Find where the given text appears and provide that cell's center as (X, Y) coordinate. 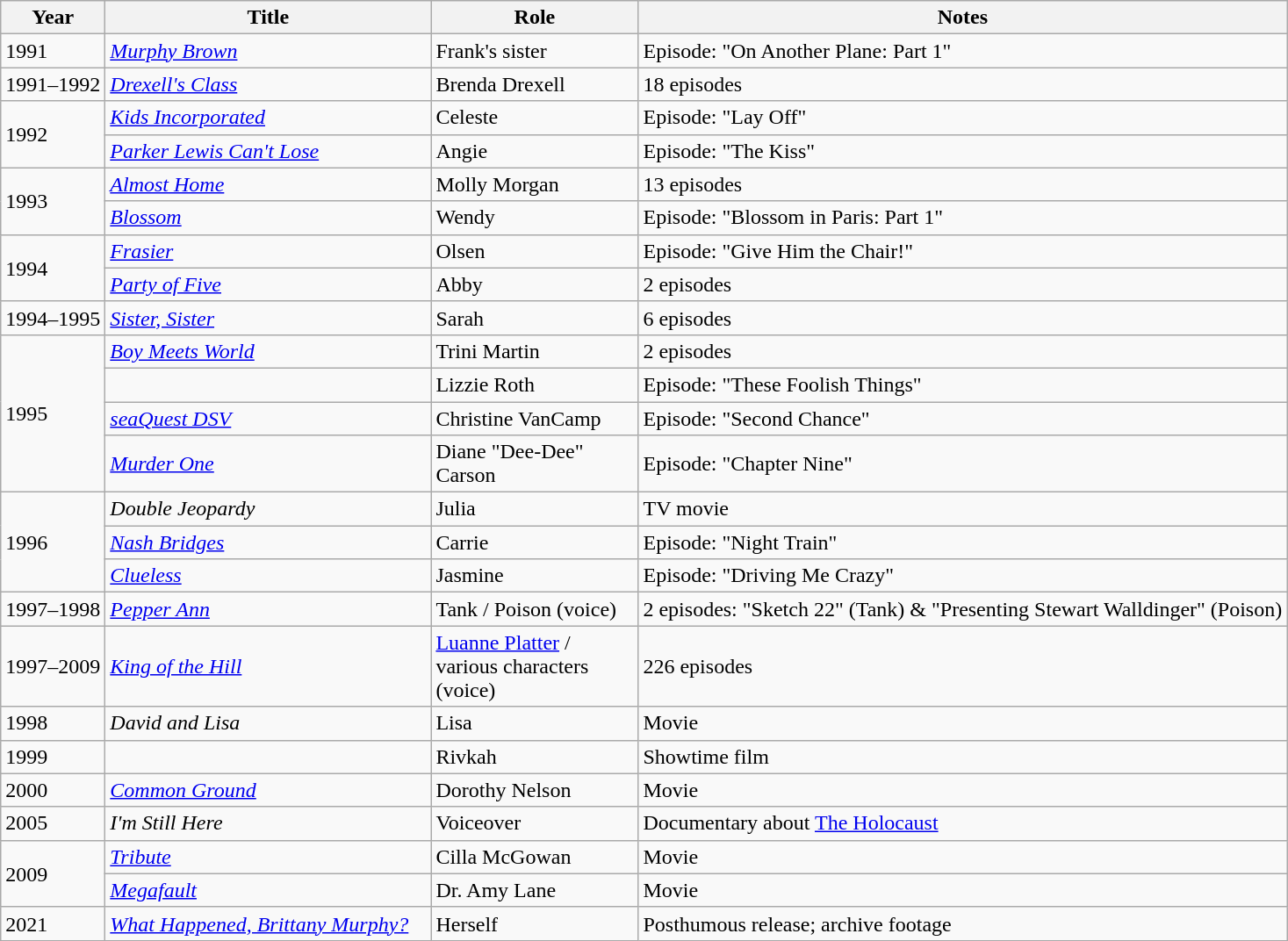
1991 (53, 51)
Olsen (535, 251)
Angie (535, 151)
1995 (53, 413)
2009 (53, 873)
Common Ground (269, 790)
Title (269, 18)
Episode: "Night Train" (962, 542)
Episode: "The Kiss" (962, 151)
Episode: "Chapter Nine" (962, 463)
Murphy Brown (269, 51)
Party of Five (269, 284)
Notes (962, 18)
Herself (535, 923)
Brenda Drexell (535, 84)
Double Jeopardy (269, 509)
Megafault (269, 890)
King of the Hill (269, 666)
Year (53, 18)
Episode: "These Foolish Things" (962, 384)
Pepper Ann (269, 609)
Boy Meets World (269, 351)
6 episodes (962, 318)
1992 (53, 134)
1997–2009 (53, 666)
Wendy (535, 218)
Parker Lewis Can't Lose (269, 151)
Voiceover (535, 823)
Nash Bridges (269, 542)
seaQuest DSV (269, 419)
2000 (53, 790)
Abby (535, 284)
Diane "Dee-Dee" Carson (535, 463)
Role (535, 18)
Episode: "On Another Plane: Part 1" (962, 51)
Tank / Poison (voice) (535, 609)
Sister, Sister (269, 318)
Lizzie Roth (535, 384)
226 episodes (962, 666)
1997–1998 (53, 609)
Frasier (269, 251)
Murder One (269, 463)
1994–1995 (53, 318)
TV movie (962, 509)
Christine VanCamp (535, 419)
Jasmine (535, 576)
1993 (53, 201)
1998 (53, 723)
Episode: "Lay Off" (962, 118)
Drexell's Class (269, 84)
2005 (53, 823)
Episode: "Driving Me Crazy" (962, 576)
18 episodes (962, 84)
I'm Still Here (269, 823)
Posthumous release; archive footage (962, 923)
Episode: "Give Him the Chair!" (962, 251)
David and Lisa (269, 723)
Almost Home (269, 184)
Celeste (535, 118)
Carrie (535, 542)
Blossom (269, 218)
Luanne Platter / various characters (voice) (535, 666)
Episode: "Second Chance" (962, 419)
Dr. Amy Lane (535, 890)
Sarah (535, 318)
1996 (53, 542)
1994 (53, 268)
Episode: "Blossom in Paris: Part 1" (962, 218)
13 episodes (962, 184)
Documentary about The Holocaust (962, 823)
Dorothy Nelson (535, 790)
Kids Incorporated (269, 118)
1991–1992 (53, 84)
Clueless (269, 576)
Molly Morgan (535, 184)
Showtime film (962, 757)
What Happened, Brittany Murphy? (269, 923)
Trini Martin (535, 351)
Tribute (269, 857)
Julia (535, 509)
2 episodes: "Sketch 22" (Tank) & "Presenting Stewart Walldinger" (Poison) (962, 609)
2021 (53, 923)
Rivkah (535, 757)
Frank's sister (535, 51)
1999 (53, 757)
Lisa (535, 723)
Cilla McGowan (535, 857)
